Search for the cell housing the specified text and yield its [X, Y] center coordinate. 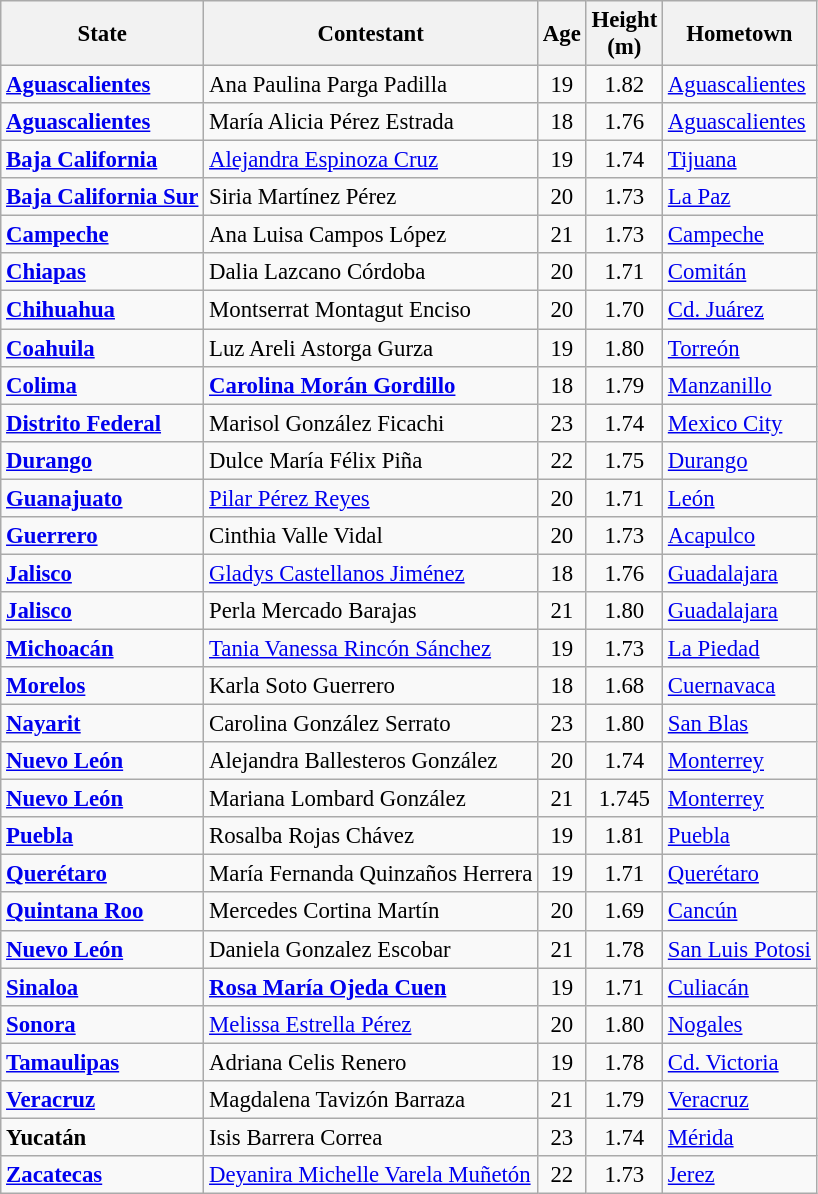
1.68 [624, 686]
Tijuana [740, 160]
Culiacán [740, 987]
Adriana Celis Renero [371, 1062]
1.75 [624, 460]
Montserrat Montagut Enciso [371, 310]
Comitán [740, 273]
Baja California Sur [102, 197]
Alejandra Espinoza Cruz [371, 160]
Mérida [740, 1137]
Chihuahua [102, 310]
Isis Barrera Correa [371, 1137]
Quintana Roo [102, 912]
Guanajuato [102, 498]
Rosa María Ojeda Cuen [371, 987]
Height (m) [624, 34]
Guerrero [102, 536]
Carolina Morán Gordillo [371, 385]
Dulce María Félix Piña [371, 460]
Marisol González Ficachi [371, 423]
San Blas [740, 724]
Cd. Juárez [740, 310]
Rosalba Rojas Chávez [371, 836]
Mariana Lombard González [371, 799]
Daniela Gonzalez Escobar [371, 949]
Cinthia Valle Vidal [371, 536]
Perla Mercado Barajas [371, 611]
Jerez [740, 1175]
María Alicia Pérez Estrada [371, 122]
Cuernavaca [740, 686]
La Paz [740, 197]
1.745 [624, 799]
Siria Martínez Pérez [371, 197]
Distrito Federal [102, 423]
Acapulco [740, 536]
La Piedad [740, 648]
Cancún [740, 912]
Sinaloa [102, 987]
Cd. Victoria [740, 1062]
1.82 [624, 85]
María Fernanda Quinzaños Herrera [371, 874]
Nogales [740, 1024]
Magdalena Tavizón Barraza [371, 1100]
Morelos [102, 686]
State [102, 34]
Mexico City [740, 423]
Dalia Lazcano Córdoba [371, 273]
Yucatán [102, 1137]
Deyanira Michelle Varela Muñetón [371, 1175]
Mercedes Cortina Martín [371, 912]
Baja California [102, 160]
Zacatecas [102, 1175]
San Luis Potosi [740, 949]
1.70 [624, 310]
Ana Luisa Campos López [371, 235]
Nayarit [102, 724]
Pilar Pérez Reyes [371, 498]
Alejandra Ballesteros González [371, 761]
1.81 [624, 836]
Age [562, 34]
Tamaulipas [102, 1062]
Coahuila [102, 348]
Carolina González Serrato [371, 724]
Colima [102, 385]
Hometown [740, 34]
Melissa Estrella Pérez [371, 1024]
Ana Paulina Parga Padilla [371, 85]
Gladys Castellanos Jiménez [371, 573]
Manzanillo [740, 385]
Michoacán [102, 648]
Contestant [371, 34]
Karla Soto Guerrero [371, 686]
1.69 [624, 912]
Chiapas [102, 273]
Tania Vanessa Rincón Sánchez [371, 648]
León [740, 498]
Torreón [740, 348]
Luz Areli Astorga Gurza [371, 348]
Sonora [102, 1024]
